Identify which cell holds the provided text, then report its [X, Y] central coordinate. 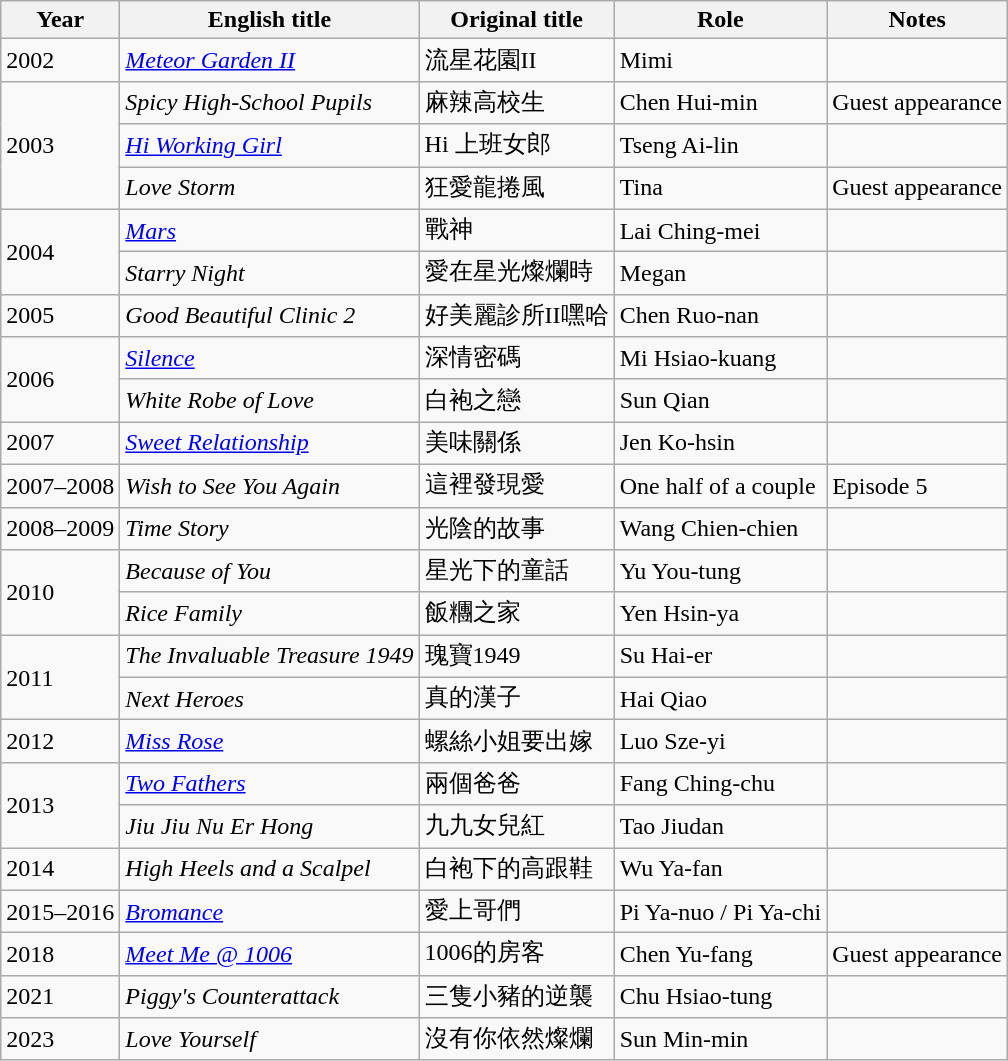
Meet Me @ 1006 [270, 954]
Time Story [270, 528]
Love Yourself [270, 1040]
Fang Ching-chu [720, 784]
2004 [60, 252]
2007 [60, 444]
2006 [60, 380]
Chen Hui-min [720, 102]
星光下的童話 [516, 572]
2015–2016 [60, 912]
2011 [60, 678]
兩個爸爸 [516, 784]
這裡發現愛 [516, 486]
Episode 5 [918, 486]
光陰的故事 [516, 528]
Tseng Ai-lin [720, 146]
Mars [270, 230]
2002 [60, 60]
Tina [720, 188]
Original title [516, 20]
Megan [720, 274]
Sweet Relationship [270, 444]
Chen Yu-fang [720, 954]
White Robe of Love [270, 400]
2012 [60, 742]
沒有你依然燦爛 [516, 1040]
九九女兒紅 [516, 826]
2013 [60, 804]
Sun Qian [720, 400]
Because of You [270, 572]
Pi Ya-nuo / Pi Ya-chi [720, 912]
2023 [60, 1040]
戰神 [516, 230]
Mi Hsiao-kuang [720, 358]
狂愛龍捲風 [516, 188]
2010 [60, 592]
Next Heroes [270, 698]
Lai Ching-mei [720, 230]
Hi 上班女郎 [516, 146]
Spicy High-School Pupils [270, 102]
麻辣高校生 [516, 102]
1006的房客 [516, 954]
Jen Ko-hsin [720, 444]
真的漢子 [516, 698]
Mimi [720, 60]
Hi Working Girl [270, 146]
Yu You-tung [720, 572]
螺絲小姐要出嫁 [516, 742]
Good Beautiful Clinic 2 [270, 316]
美味關係 [516, 444]
Notes [918, 20]
High Heels and a Scalpel [270, 870]
Love Storm [270, 188]
Sun Min-min [720, 1040]
Su Hai-er [720, 656]
Jiu Jiu Nu Er Hong [270, 826]
2008–2009 [60, 528]
愛在星光燦爛時 [516, 274]
Year [60, 20]
Rice Family [270, 614]
Starry Night [270, 274]
三隻小豬的逆襲 [516, 996]
2003 [60, 145]
Meteor Garden II [270, 60]
2021 [60, 996]
飯糰之家 [516, 614]
Chu Hsiao-tung [720, 996]
Silence [270, 358]
Role [720, 20]
白袍下的高跟鞋 [516, 870]
Wu Ya-fan [720, 870]
One half of a couple [720, 486]
流星花園II [516, 60]
Tao Jiudan [720, 826]
Bromance [270, 912]
Wang Chien-chien [720, 528]
The Invaluable Treasure 1949 [270, 656]
Wish to See You Again [270, 486]
Piggy's Counterattack [270, 996]
Miss Rose [270, 742]
2005 [60, 316]
深情密碼 [516, 358]
瑰寶1949 [516, 656]
2014 [60, 870]
愛上哥們 [516, 912]
Hai Qiao [720, 698]
好美麗診所II嘿哈 [516, 316]
2007–2008 [60, 486]
Two Fathers [270, 784]
English title [270, 20]
2018 [60, 954]
Luo Sze-yi [720, 742]
Yen Hsin-ya [720, 614]
Chen Ruo-nan [720, 316]
白袍之戀 [516, 400]
